Provide the (x, y) coordinate of the cell's center where the given text is located.  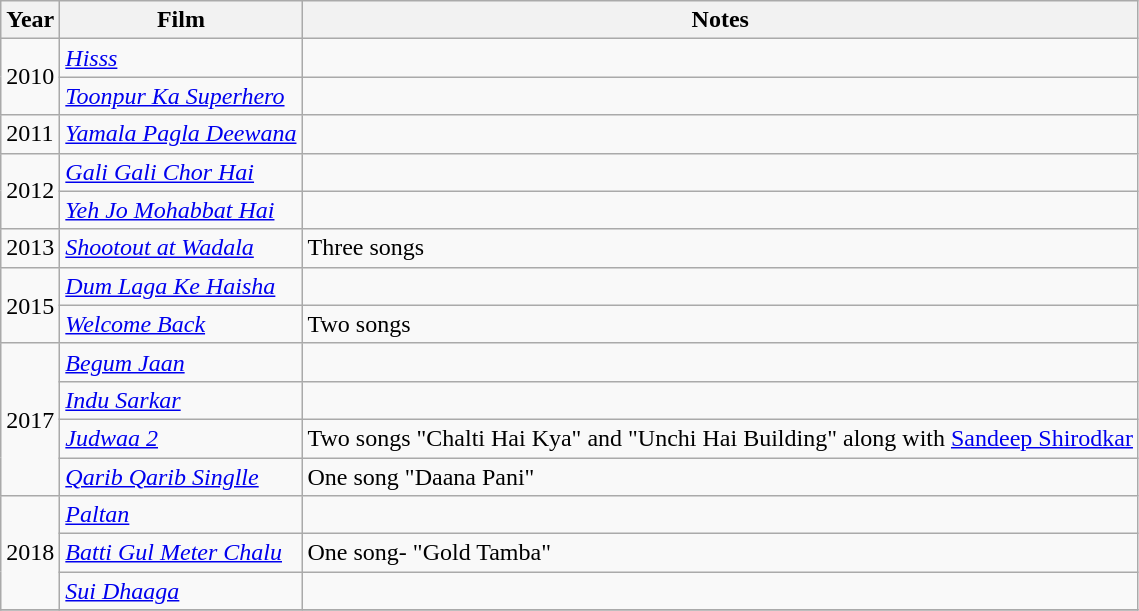
2011 (30, 134)
Indu Sarkar (181, 400)
Begum Jaan (181, 362)
Film (181, 20)
2013 (30, 248)
Two songs "Chalti Hai Kya" and "Unchi Hai Building" along with Sandeep Shirodkar (720, 438)
Yamala Pagla Deewana (181, 134)
Welcome Back (181, 324)
2012 (30, 191)
Hisss (181, 58)
Shootout at Wadala (181, 248)
Judwaa 2 (181, 438)
Toonpur Ka Superhero (181, 96)
Three songs (720, 248)
Two songs (720, 324)
One song "Daana Pani" (720, 477)
Yeh Jo Mohabbat Hai (181, 210)
Notes (720, 20)
Batti Gul Meter Chalu (181, 553)
Sui Dhaaga (181, 591)
One song- "Gold Tamba" (720, 553)
2018 (30, 553)
Dum Laga Ke Haisha (181, 286)
Gali Gali Chor Hai (181, 172)
Paltan (181, 515)
Year (30, 20)
Qarib Qarib Singlle (181, 477)
2010 (30, 77)
2017 (30, 419)
2015 (30, 305)
